Provide the [x, y] coordinate of the cell's center where the given text is located.  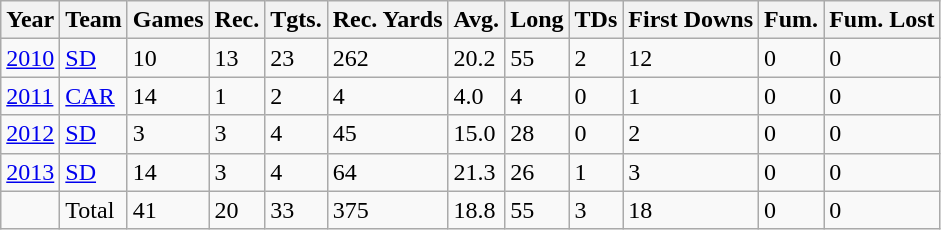
Long [537, 20]
Fum. Lost [882, 20]
First Downs [691, 20]
Avg. [476, 20]
10 [168, 58]
18 [691, 210]
26 [537, 172]
Total [94, 210]
CAR [94, 96]
Year [30, 20]
375 [388, 210]
Rec. Yards [388, 20]
15.0 [476, 134]
41 [168, 210]
4.0 [476, 96]
18.8 [476, 210]
2012 [30, 134]
64 [388, 172]
21.3 [476, 172]
33 [296, 210]
Tgts. [296, 20]
13 [237, 58]
23 [296, 58]
2010 [30, 58]
12 [691, 58]
Fum. [792, 20]
28 [537, 134]
2011 [30, 96]
20.2 [476, 58]
262 [388, 58]
Games [168, 20]
20 [237, 210]
TDs [596, 20]
45 [388, 134]
2013 [30, 172]
Rec. [237, 20]
Team [94, 20]
